Identify which cell holds the provided text, then report its (x, y) central coordinate. 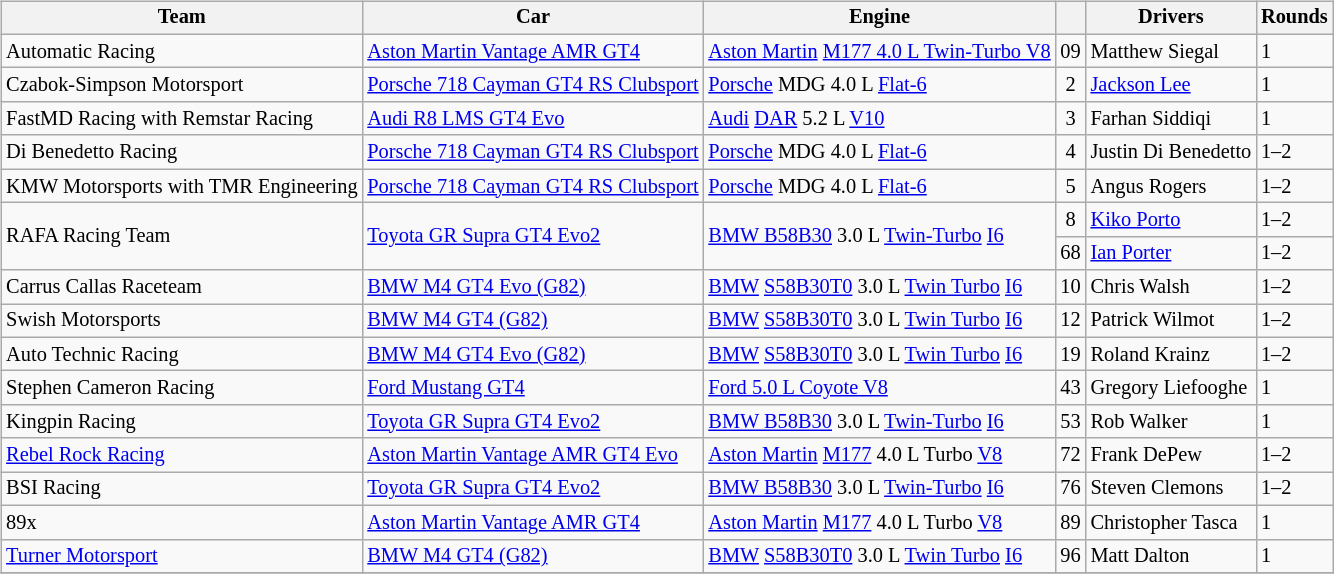
Matthew Siegal (1172, 51)
RAFA Racing Team (182, 236)
Team (182, 18)
Frank DePew (1172, 455)
Chris Walsh (1172, 287)
68 (1071, 253)
Kiko Porto (1172, 220)
89 (1071, 522)
Christopher Tasca (1172, 522)
2 (1071, 85)
Patrick Wilmot (1172, 321)
Auto Technic Racing (182, 354)
12 (1071, 321)
8 (1071, 220)
Carrus Callas Raceteam (182, 287)
Engine (879, 18)
Ford 5.0 L Coyote V8 (879, 388)
Automatic Racing (182, 51)
Rebel Rock Racing (182, 455)
76 (1071, 489)
Angus Rogers (1172, 186)
Jackson Lee (1172, 85)
Steven Clemons (1172, 489)
Czabok-Simpson Motorsport (182, 85)
Roland Krainz (1172, 354)
Ian Porter (1172, 253)
Di Benedetto Racing (182, 152)
4 (1071, 152)
Gregory Liefooghe (1172, 388)
Ford Mustang GT4 (532, 388)
43 (1071, 388)
Swish Motorsports (182, 321)
Rounds (1294, 18)
Drivers (1172, 18)
Audi R8 LMS GT4 Evo (532, 119)
72 (1071, 455)
Matt Dalton (1172, 556)
Rob Walker (1172, 422)
Audi DAR 5.2 L V10 (879, 119)
Aston Martin Vantage AMR GT4 Evo (532, 455)
Aston Martin M177 4.0 L Twin-Turbo V8 (879, 51)
89x (182, 522)
53 (1071, 422)
BSI Racing (182, 489)
3 (1071, 119)
19 (1071, 354)
Justin Di Benedetto (1172, 152)
5 (1071, 186)
10 (1071, 287)
FastMD Racing with Remstar Racing (182, 119)
KMW Motorsports with TMR Engineering (182, 186)
Turner Motorsport (182, 556)
Car (532, 18)
Kingpin Racing (182, 422)
Farhan Siddiqi (1172, 119)
Stephen Cameron Racing (182, 388)
96 (1071, 556)
09 (1071, 51)
